Locate the cell with the specified text and output its (x, y) center coordinate. 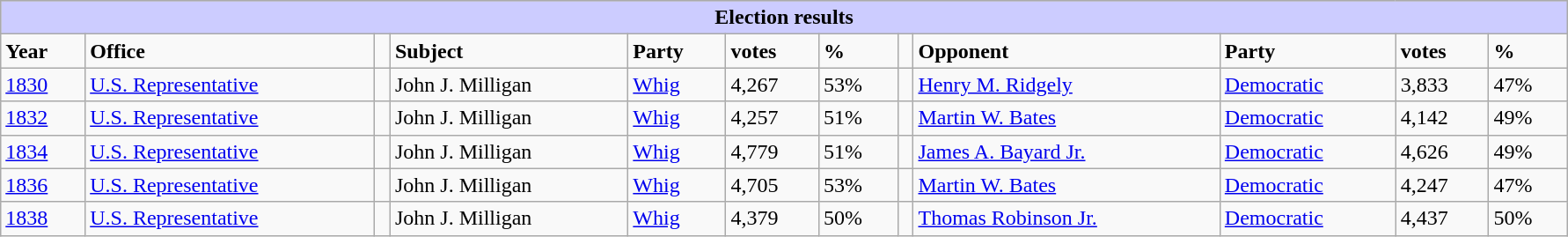
1838 (43, 218)
4,247 (1442, 185)
4,626 (1442, 152)
Year (43, 51)
Thomas Robinson Jr. (1066, 218)
Office (231, 51)
Opponent (1066, 51)
4,437 (1442, 218)
James A. Bayard Jr. (1066, 152)
4,779 (773, 152)
Subject (509, 51)
4,267 (773, 85)
Election results (785, 18)
1834 (43, 152)
4,257 (773, 118)
4,379 (773, 218)
4,705 (773, 185)
4,142 (1442, 118)
1836 (43, 185)
1830 (43, 85)
1832 (43, 118)
3,833 (1442, 85)
Henry M. Ridgely (1066, 85)
